Return the [x, y] coordinate for the center point of the cell that contains the specified text.  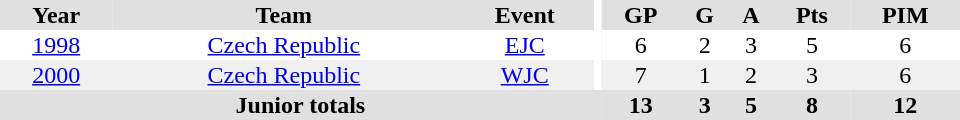
Junior totals [300, 105]
A [752, 15]
Team [284, 15]
8 [812, 105]
GP [641, 15]
Year [56, 15]
PIM [905, 15]
WJC [524, 75]
Pts [812, 15]
EJC [524, 45]
13 [641, 105]
1998 [56, 45]
1 [705, 75]
7 [641, 75]
2000 [56, 75]
Event [524, 15]
G [705, 15]
12 [905, 105]
